Extract the [X, Y] coordinate from the center of the cell holding the provided text.  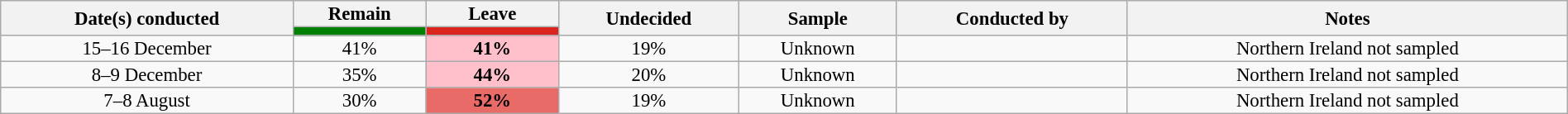
Undecided [649, 18]
Conducted by [1012, 18]
52% [493, 101]
Date(s) conducted [147, 18]
35% [359, 75]
8–9 December [147, 75]
Leave [493, 14]
7–8 August [147, 101]
Notes [1347, 18]
Sample [817, 18]
20% [649, 75]
44% [493, 75]
Remain [359, 14]
30% [359, 101]
15–16 December [147, 49]
